Determine the (X, Y) coordinate at the center of the cell enclosing the given text.  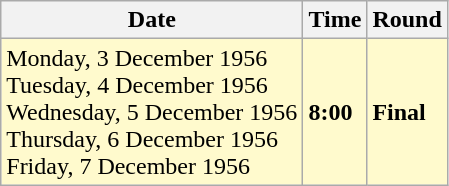
Final (407, 112)
Monday, 3 December 1956Tuesday, 4 December 1956Wednesday, 5 December 1956Thursday, 6 December 1956Friday, 7 December 1956 (152, 112)
Round (407, 20)
Time (335, 20)
8:00 (335, 112)
Date (152, 20)
